Provide the (x, y) coordinate of the cell's center where the given text is located.  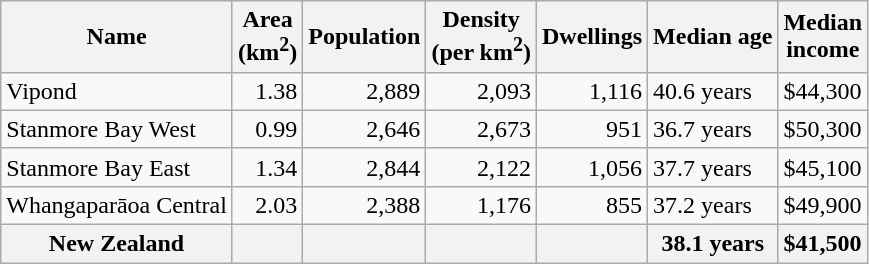
Density(per km2) (482, 37)
Stanmore Bay West (117, 129)
Stanmore Bay East (117, 167)
Name (117, 37)
1.34 (267, 167)
$49,900 (823, 205)
2.03 (267, 205)
38.1 years (713, 244)
2,889 (364, 91)
Population (364, 37)
$45,100 (823, 167)
2,646 (364, 129)
2,122 (482, 167)
$50,300 (823, 129)
$41,500 (823, 244)
2,844 (364, 167)
40.6 years (713, 91)
855 (592, 205)
New Zealand (117, 244)
0.99 (267, 129)
1,176 (482, 205)
1,116 (592, 91)
Dwellings (592, 37)
2,093 (482, 91)
$44,300 (823, 91)
2,388 (364, 205)
Medianincome (823, 37)
Median age (713, 37)
1,056 (592, 167)
37.2 years (713, 205)
37.7 years (713, 167)
2,673 (482, 129)
951 (592, 129)
36.7 years (713, 129)
Whangaparāoa Central (117, 205)
1.38 (267, 91)
Vipond (117, 91)
Area(km2) (267, 37)
